Search for the cell housing the specified text and yield its (X, Y) center coordinate. 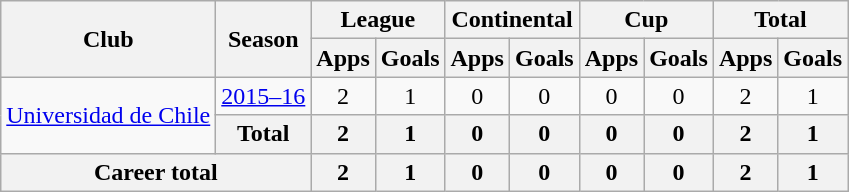
Career total (156, 172)
League (378, 20)
Universidad de Chile (108, 115)
Cup (646, 20)
Continental (512, 20)
Club (108, 39)
Season (264, 39)
2015–16 (264, 96)
